For the text-containing cell, return its midpoint in (x, y) coordinate format. 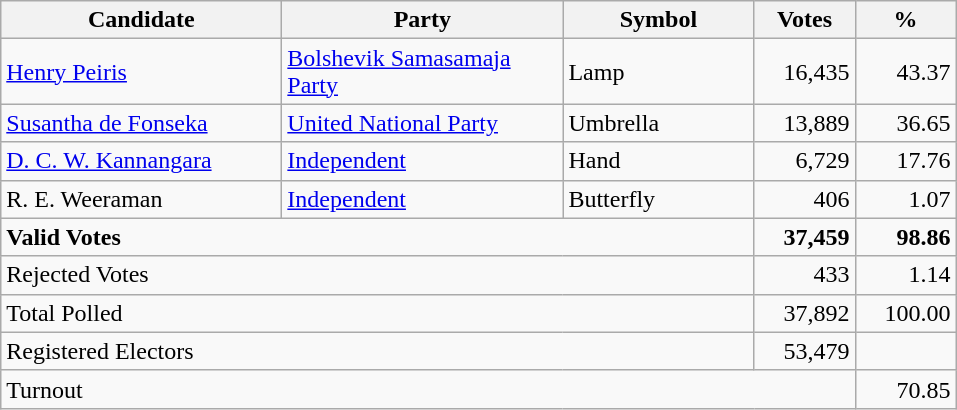
Henry Peiris (142, 72)
Registered Electors (378, 351)
Hand (658, 161)
Umbrella (658, 123)
Bolshevik Samasamaja Party (422, 72)
D. C. W. Kannangara (142, 161)
53,479 (804, 351)
Symbol (658, 20)
17.76 (906, 161)
13,889 (804, 123)
% (906, 20)
1.14 (906, 275)
Lamp (658, 72)
1.07 (906, 199)
36.65 (906, 123)
Votes (804, 20)
United National Party (422, 123)
406 (804, 199)
433 (804, 275)
Rejected Votes (378, 275)
70.85 (906, 389)
16,435 (804, 72)
Susantha de Fonseka (142, 123)
37,892 (804, 313)
Valid Votes (378, 237)
6,729 (804, 161)
Butterfly (658, 199)
R. E. Weeraman (142, 199)
Turnout (428, 389)
Party (422, 20)
37,459 (804, 237)
Total Polled (378, 313)
Candidate (142, 20)
100.00 (906, 313)
43.37 (906, 72)
98.86 (906, 237)
